Output the [x, y] coordinate of the center of the cell containing the given text.  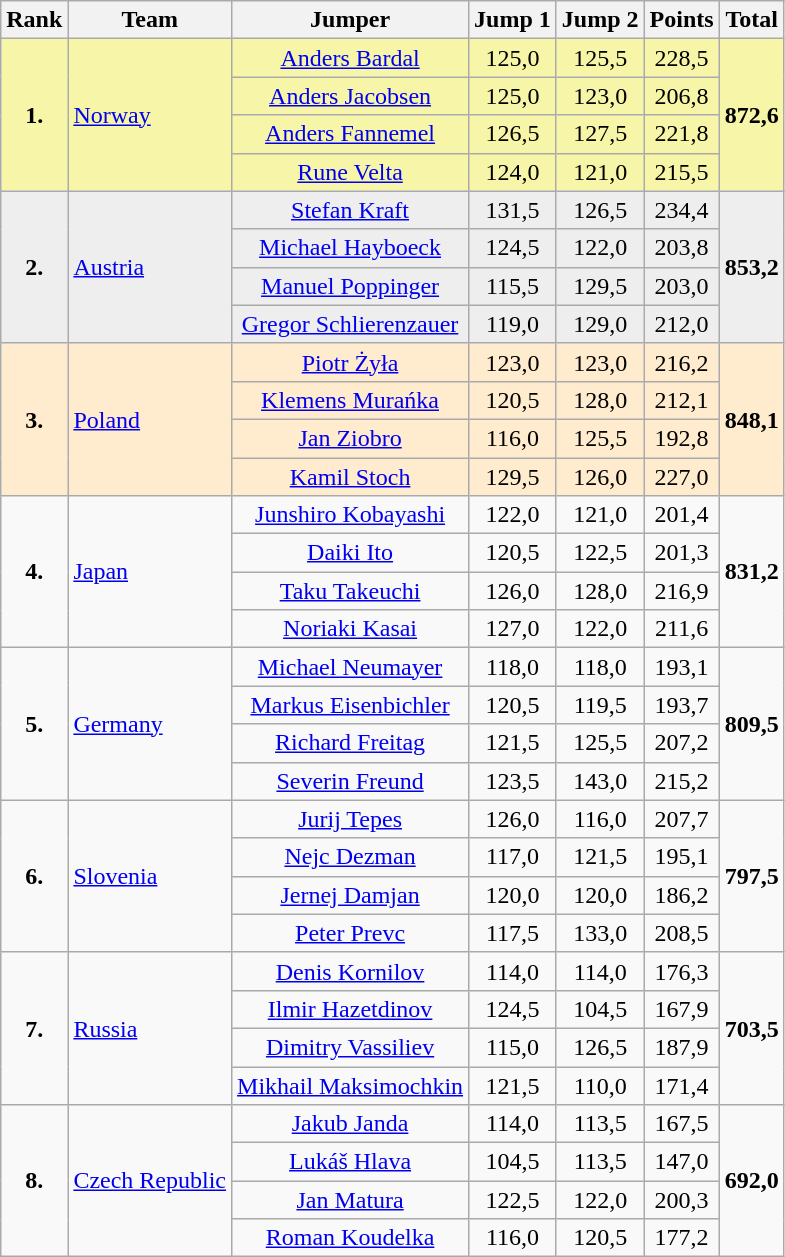
127,5 [600, 134]
Denis Kornilov [350, 971]
171,4 [682, 1085]
Ilmir Hazetdinov [350, 1009]
703,5 [752, 1028]
Taku Takeuchi [350, 591]
206,8 [682, 96]
692,0 [752, 1181]
110,0 [600, 1085]
Rune Velta [350, 172]
853,2 [752, 267]
228,5 [682, 58]
221,8 [682, 134]
208,5 [682, 933]
234,4 [682, 210]
Markus Eisenbichler [350, 705]
215,5 [682, 172]
193,1 [682, 667]
115,5 [513, 286]
Anders Jacobsen [350, 96]
215,2 [682, 781]
143,0 [600, 781]
Germany [150, 724]
216,9 [682, 591]
212,0 [682, 324]
6. [34, 876]
216,2 [682, 362]
117,0 [513, 857]
Jan Ziobro [350, 438]
Russia [150, 1028]
207,2 [682, 743]
200,3 [682, 1200]
Jumper [350, 20]
Severin Freund [350, 781]
119,5 [600, 705]
Jernej Damjan [350, 895]
Austria [150, 267]
Points [682, 20]
Anders Fannemel [350, 134]
195,1 [682, 857]
187,9 [682, 1047]
Japan [150, 572]
Roman Koudelka [350, 1238]
201,3 [682, 553]
Slovenia [150, 876]
Daiki Ito [350, 553]
Richard Freitag [350, 743]
Rank [34, 20]
207,7 [682, 819]
Jurij Tepes [350, 819]
193,7 [682, 705]
Poland [150, 419]
7. [34, 1028]
186,2 [682, 895]
167,5 [682, 1124]
Anders Bardal [350, 58]
124,0 [513, 172]
115,0 [513, 1047]
Jump 1 [513, 20]
201,4 [682, 515]
Lukáš Hlava [350, 1162]
167,9 [682, 1009]
797,5 [752, 876]
3. [34, 419]
Michael Hayboeck [350, 248]
Klemens Murańka [350, 400]
131,5 [513, 210]
176,3 [682, 971]
872,6 [752, 115]
1. [34, 115]
147,0 [682, 1162]
4. [34, 572]
Team [150, 20]
Kamil Stoch [350, 477]
5. [34, 724]
Manuel Poppinger [350, 286]
212,1 [682, 400]
Stefan Kraft [350, 210]
Czech Republic [150, 1181]
Norway [150, 115]
8. [34, 1181]
211,6 [682, 629]
848,1 [752, 419]
192,8 [682, 438]
2. [34, 267]
Piotr Żyła [350, 362]
831,2 [752, 572]
Dimitry Vassiliev [350, 1047]
809,5 [752, 724]
Junshiro Kobayashi [350, 515]
Gregor Schlierenzauer [350, 324]
127,0 [513, 629]
Jakub Janda [350, 1124]
129,0 [600, 324]
Nejc Dezman [350, 857]
Total [752, 20]
Mikhail Maksimochkin [350, 1085]
Noriaki Kasai [350, 629]
Peter Prevc [350, 933]
Jump 2 [600, 20]
133,0 [600, 933]
203,8 [682, 248]
Jan Matura [350, 1200]
123,5 [513, 781]
203,0 [682, 286]
117,5 [513, 933]
Michael Neumayer [350, 667]
177,2 [682, 1238]
119,0 [513, 324]
227,0 [682, 477]
